Capture the cell that displays the provided text and extract its [x, y] central coordinate. 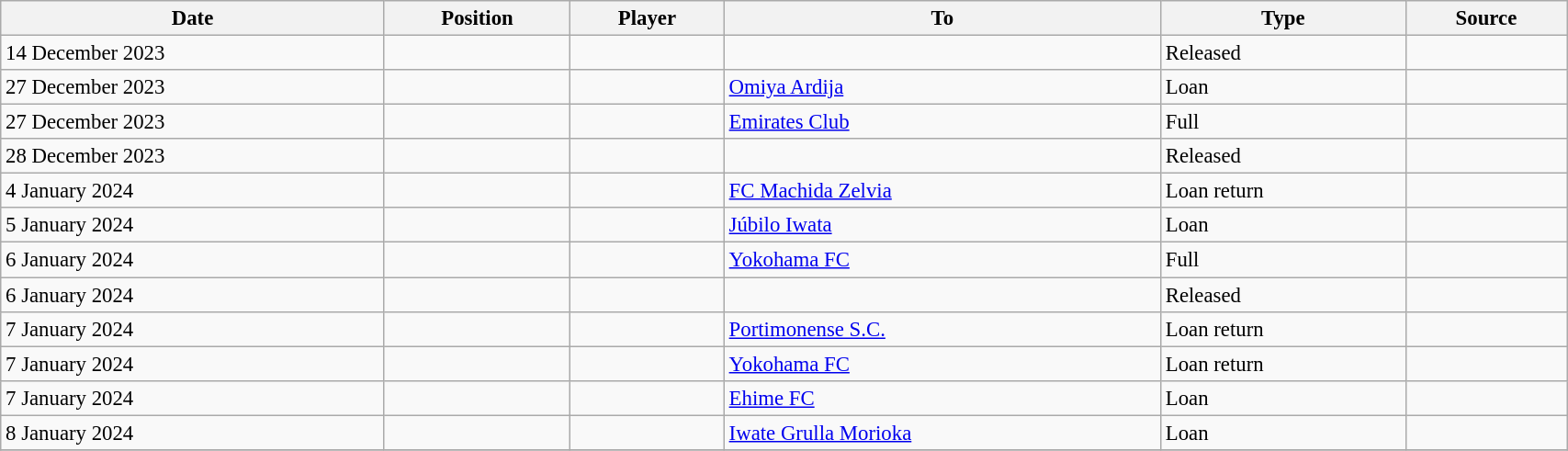
Omiya Ardija [942, 87]
4 January 2024 [193, 191]
Player [648, 18]
To [942, 18]
14 December 2023 [193, 53]
Júbilo Iwata [942, 225]
FC Machida Zelvia [942, 191]
Position [477, 18]
Iwate Grulla Morioka [942, 433]
Ehime FC [942, 398]
28 December 2023 [193, 156]
Portimonense S.C. [942, 329]
Source [1486, 18]
Emirates Club [942, 122]
5 January 2024 [193, 225]
8 January 2024 [193, 433]
Type [1282, 18]
Date [193, 18]
